Find where the given text appears and provide that cell's center as (x, y) coordinate. 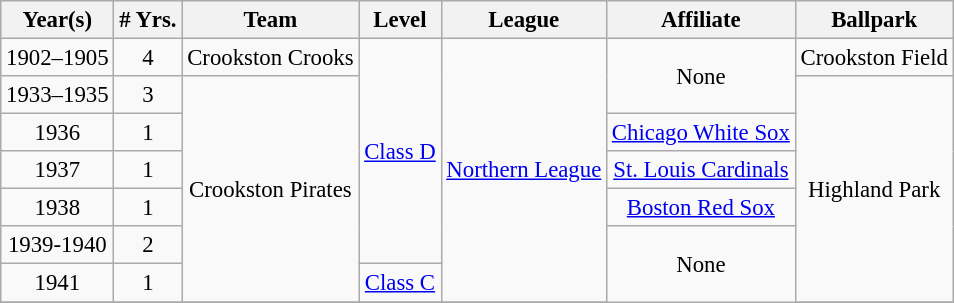
League (524, 20)
Team (270, 20)
Crookston Crooks (270, 58)
Affiliate (702, 20)
Northern League (524, 170)
Level (400, 20)
Boston Red Sox (702, 208)
Crookston Field (874, 58)
1937 (58, 170)
1902–1905 (58, 58)
1933–1935 (58, 95)
1941 (58, 283)
Ballpark (874, 20)
Class C (400, 283)
3 (148, 95)
1936 (58, 133)
1938 (58, 208)
Class D (400, 152)
2 (148, 245)
St. Louis Cardinals (702, 170)
Highland Park (874, 189)
Crookston Pirates (270, 189)
4 (148, 58)
1939-1940 (58, 245)
Year(s) (58, 20)
# Yrs. (148, 20)
Chicago White Sox (702, 133)
